Provide the (x, y) coordinate of the cell's center where the given text is located.  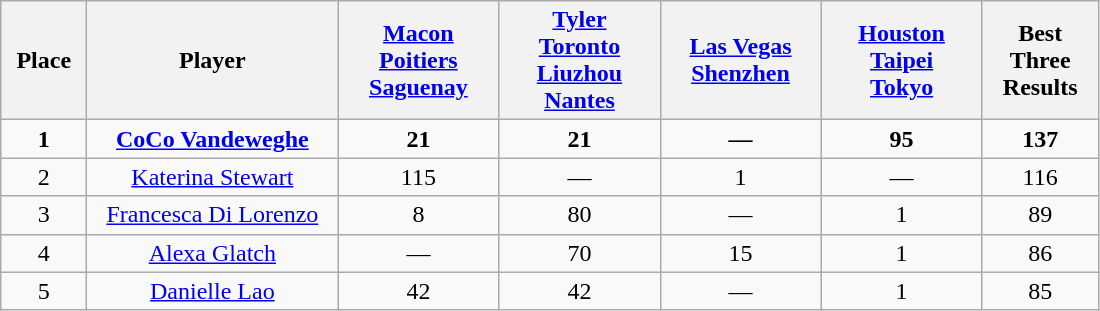
Alexa Glatch (212, 253)
3 (44, 215)
116 (1040, 177)
Macon Poitiers Saguenay (418, 60)
Place (44, 60)
70 (580, 253)
80 (580, 215)
Houston Taipei Tokyo (902, 60)
Best Three Results (1040, 60)
Danielle Lao (212, 291)
89 (1040, 215)
Player (212, 60)
137 (1040, 139)
Las Vegas Shenzhen (740, 60)
Katerina Stewart (212, 177)
Tyler Toronto Liuzhou Nantes (580, 60)
85 (1040, 291)
8 (418, 215)
86 (1040, 253)
5 (44, 291)
4 (44, 253)
115 (418, 177)
15 (740, 253)
2 (44, 177)
95 (902, 139)
CoCo Vandeweghe (212, 139)
Francesca Di Lorenzo (212, 215)
